Provide the [X, Y] coordinate of the cell's center where the given text is located.  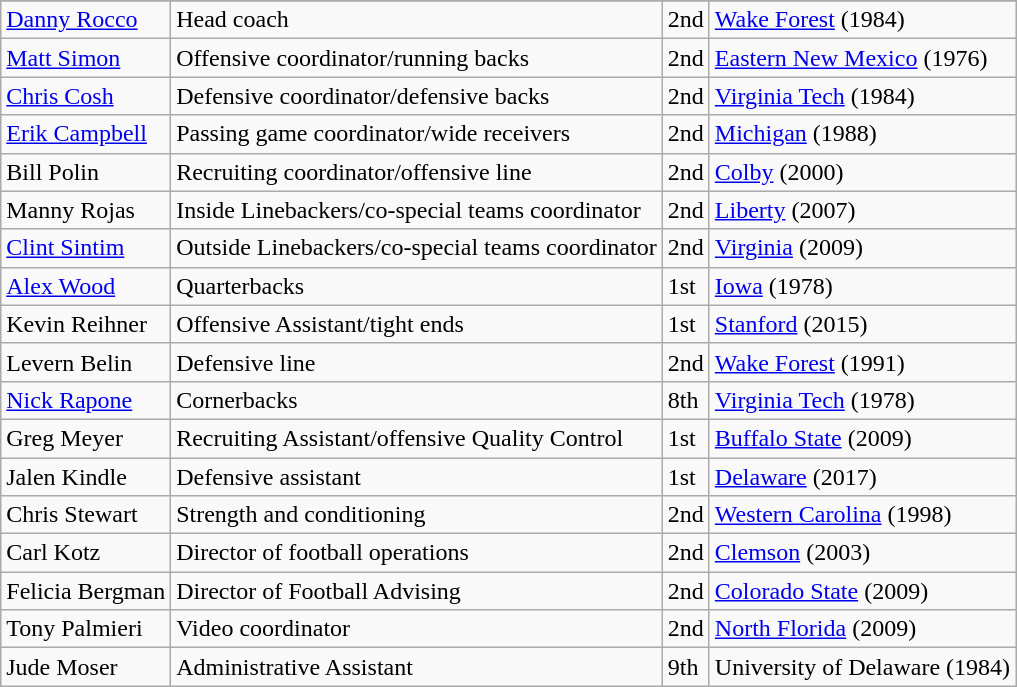
9th [686, 667]
Virginia Tech (1978) [862, 400]
Carl Kotz [86, 553]
Video coordinator [417, 629]
Director of Football Advising [417, 591]
Tony Palmieri [86, 629]
Defensive coordinator/defensive backs [417, 96]
Administrative Assistant [417, 667]
Quarterbacks [417, 286]
Michigan (1988) [862, 134]
Colorado State (2009) [862, 591]
Offensive coordinator/running backs [417, 58]
Clint Sintim [86, 248]
Virginia Tech (1984) [862, 96]
Outside Linebackers/co-special teams coordinator [417, 248]
8th [686, 400]
Chris Cosh [86, 96]
Delaware (2017) [862, 477]
Colby (2000) [862, 172]
Western Carolina (1998) [862, 515]
Jalen Kindle [86, 477]
Danny Rocco [86, 20]
Defensive assistant [417, 477]
Buffalo State (2009) [862, 438]
Jude Moser [86, 667]
Wake Forest (1984) [862, 20]
Recruiting coordinator/offensive line [417, 172]
Offensive Assistant/tight ends [417, 324]
Greg Meyer [86, 438]
Stanford (2015) [862, 324]
Manny Rojas [86, 210]
Nick Rapone [86, 400]
University of Delaware (1984) [862, 667]
Bill Polin [86, 172]
Levern Belin [86, 362]
Head coach [417, 20]
Recruiting Assistant/offensive Quality Control [417, 438]
Inside Linebackers/co-special teams coordinator [417, 210]
Iowa (1978) [862, 286]
Felicia Bergman [86, 591]
North Florida (2009) [862, 629]
Liberty (2007) [862, 210]
Director of football operations [417, 553]
Chris Stewart [86, 515]
Kevin Reihner [86, 324]
Alex Wood [86, 286]
Matt Simon [86, 58]
Virginia (2009) [862, 248]
Erik Campbell [86, 134]
Wake Forest (1991) [862, 362]
Strength and conditioning [417, 515]
Eastern New Mexico (1976) [862, 58]
Clemson (2003) [862, 553]
Defensive line [417, 362]
Passing game coordinator/wide receivers [417, 134]
Cornerbacks [417, 400]
